Capture the cell that displays the provided text and extract its [x, y] central coordinate. 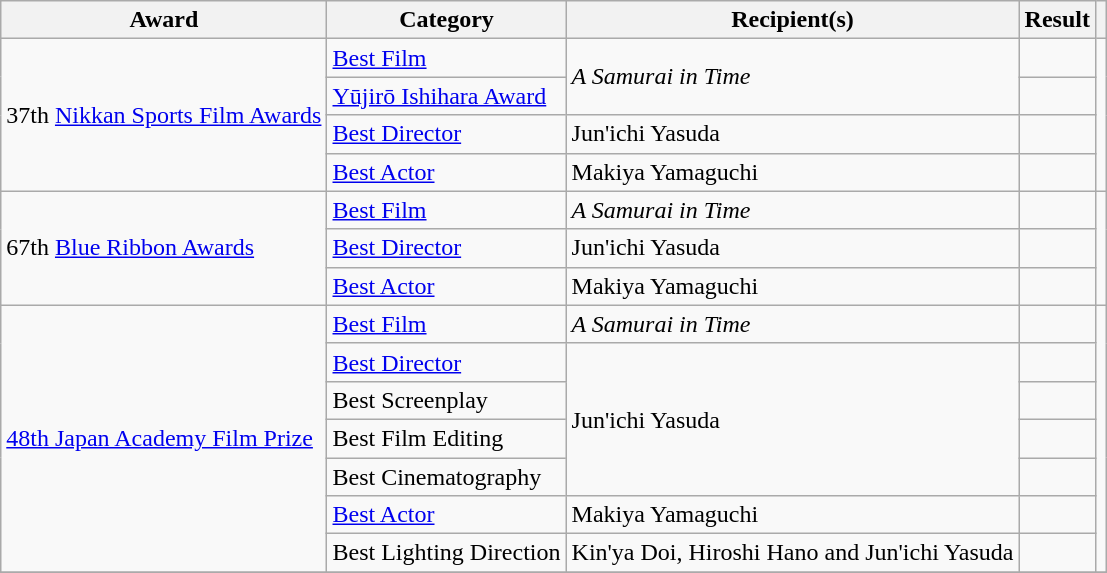
48th Japan Academy Film Prize [164, 438]
67th Blue Ribbon Awards [164, 248]
Recipient(s) [792, 20]
Best Screenplay [446, 400]
Kin'ya Doi, Hiroshi Hano and Jun'ichi Yasuda [792, 553]
Best Film Editing [446, 438]
37th Nikkan Sports Film Awards [164, 115]
Best Cinematography [446, 477]
Result [1057, 20]
Yūjirō Ishihara Award [446, 96]
Best Lighting Direction [446, 553]
Category [446, 20]
Award [164, 20]
